Identify which cell holds the provided text, then report its [x, y] central coordinate. 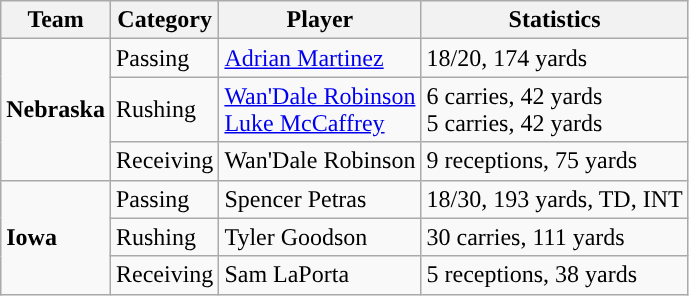
9 receptions, 75 yards [554, 161]
Sam LaPorta [320, 275]
Adrian Martinez [320, 58]
Statistics [554, 20]
Category [164, 20]
Nebraska [56, 110]
Iowa [56, 237]
Team [56, 20]
Wan'Dale RobinsonLuke McCaffrey [320, 110]
30 carries, 111 yards [554, 237]
Player [320, 20]
Wan'Dale Robinson [320, 161]
5 receptions, 38 yards [554, 275]
Tyler Goodson [320, 237]
6 carries, 42 yards5 carries, 42 yards [554, 110]
18/30, 193 yards, TD, INT [554, 199]
Spencer Petras [320, 199]
18/20, 174 yards [554, 58]
